Find where the given text appears and provide that cell's center as [X, Y] coordinate. 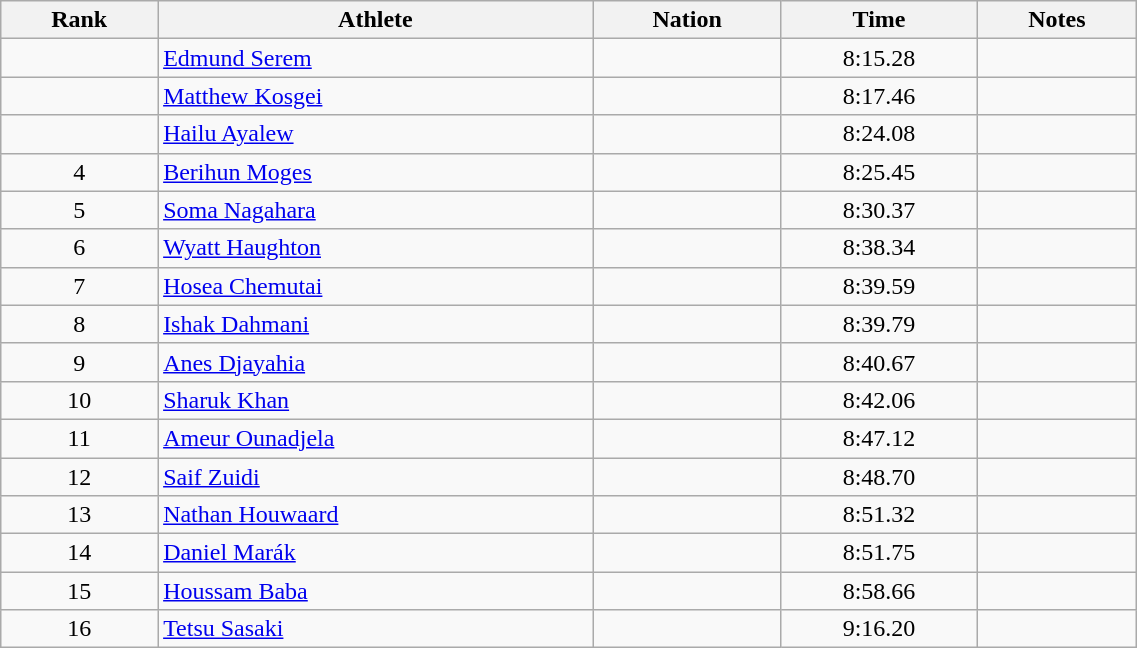
10 [80, 400]
8:17.46 [879, 96]
8:38.34 [879, 248]
14 [80, 553]
Sharuk Khan [376, 400]
Soma Nagahara [376, 210]
Anes Djayahia [376, 362]
8:30.37 [879, 210]
8 [80, 324]
Nation [687, 20]
8:47.12 [879, 438]
8:40.67 [879, 362]
15 [80, 591]
Athlete [376, 20]
8:51.32 [879, 515]
Tetsu Sasaki [376, 629]
Houssam Baba [376, 591]
8:15.28 [879, 58]
8:51.75 [879, 553]
8:39.79 [879, 324]
5 [80, 210]
7 [80, 286]
8:24.08 [879, 134]
Berihun Moges [376, 172]
9:16.20 [879, 629]
Wyatt Haughton [376, 248]
6 [80, 248]
Edmund Serem [376, 58]
Nathan Houwaard [376, 515]
9 [80, 362]
Rank [80, 20]
Notes [1057, 20]
11 [80, 438]
Hosea Chemutai [376, 286]
Daniel Marák [376, 553]
8:48.70 [879, 477]
8:25.45 [879, 172]
Hailu Ayalew [376, 134]
8:39.59 [879, 286]
Matthew Kosgei [376, 96]
Ameur Ounadjela [376, 438]
4 [80, 172]
Ishak Dahmani [376, 324]
8:58.66 [879, 591]
8:42.06 [879, 400]
Saif Zuidi [376, 477]
12 [80, 477]
Time [879, 20]
13 [80, 515]
16 [80, 629]
